For the text-containing cell, return its midpoint in [x, y] coordinate format. 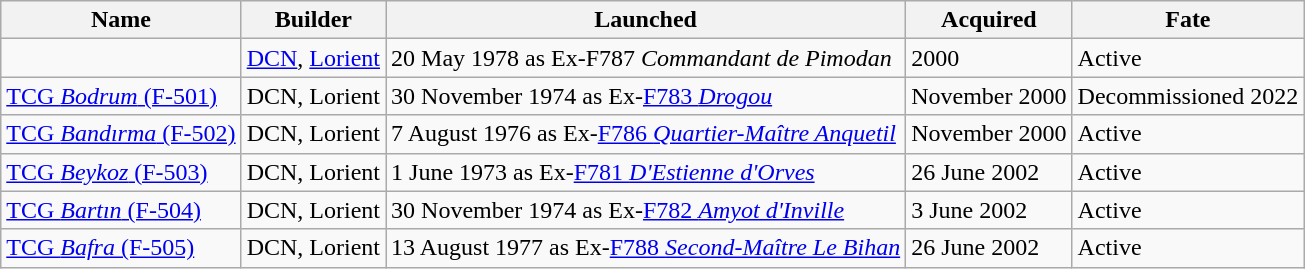
TCG Bandırma (F-502) [121, 134]
TCG Bafra (F-505) [121, 248]
2000 [989, 58]
1 June 1973 as Ex-F781 D'Estienne d'Orves [646, 172]
Launched [646, 20]
30 November 1974 as Ex-F783 Drogou [646, 96]
TCG Beykoz (F-503) [121, 172]
TCG Bodrum (F-501) [121, 96]
Decommissioned 2022 [1188, 96]
Fate [1188, 20]
13 August 1977 as Ex-F788 Second-Maître Le Bihan [646, 248]
TCG Bartın (F-504) [121, 210]
Name [121, 20]
Acquired [989, 20]
20 May 1978 as Ex-F787 Commandant de Pimodan [646, 58]
Builder [313, 20]
30 November 1974 as Ex-F782 Amyot d'Inville [646, 210]
3 June 2002 [989, 210]
7 August 1976 as Ex-F786 Quartier-Maître Anquetil [646, 134]
